Scan for the cell matching the given text and deliver its (X, Y) coordinate at center. 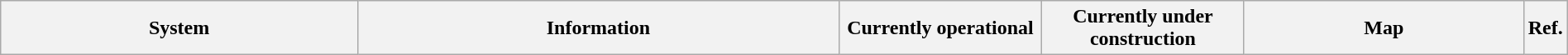
Currently operational (939, 28)
Information (598, 28)
Ref. (1545, 28)
Map (1384, 28)
System (179, 28)
Currently under construction (1143, 28)
